Output the [X, Y] coordinate of the center of the cell containing the given text.  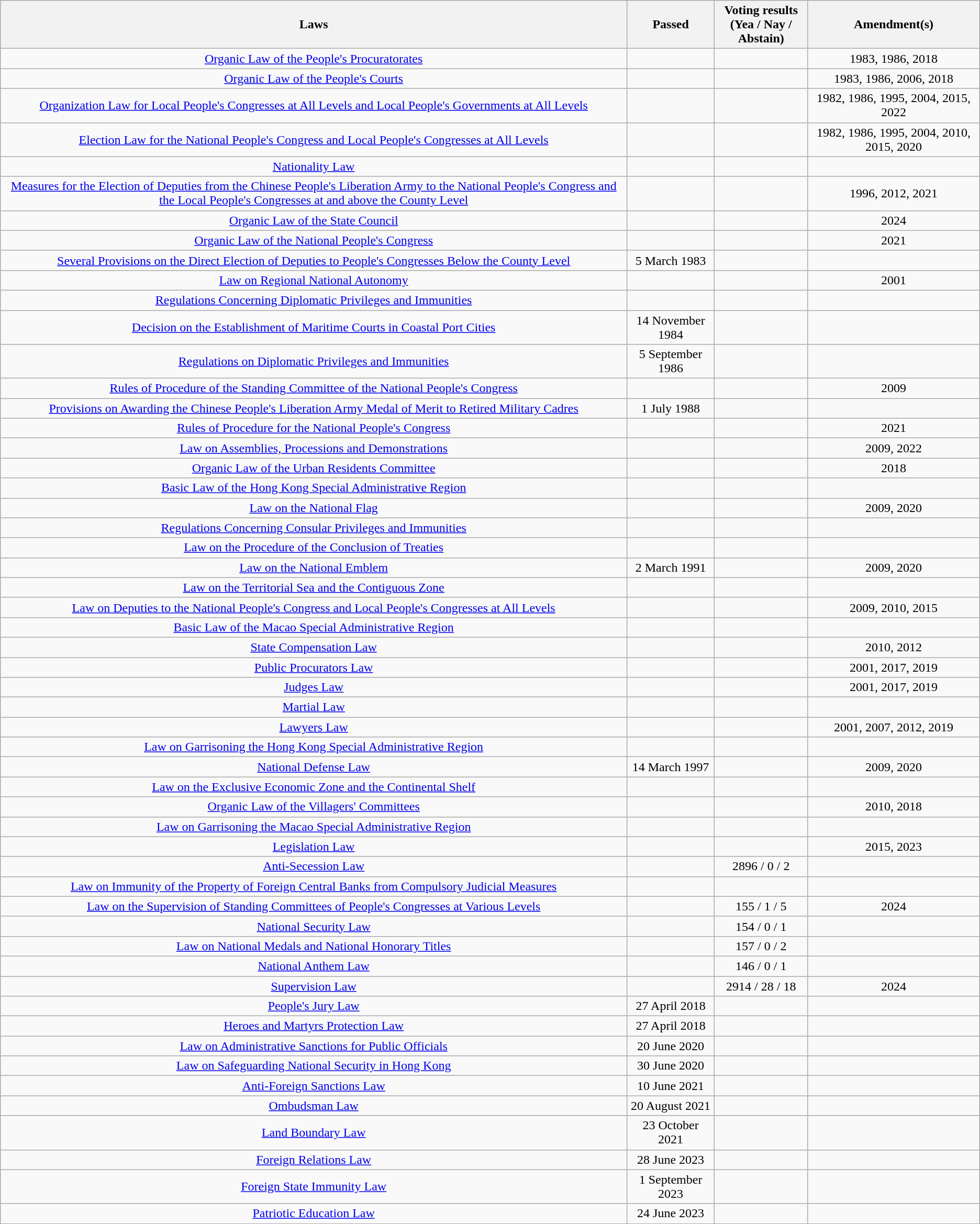
2009, 2022 [894, 448]
Judges Law [314, 687]
20 June 2020 [671, 1046]
2015, 2023 [894, 847]
Amendment(s) [894, 25]
Law on the National Flag [314, 508]
10 June 2021 [671, 1086]
Foreign Relations Law [314, 1160]
2896 / 0 / 2 [761, 866]
People's Jury Law [314, 1006]
Law on Immunity of the Property of Foreign Central Banks from Compulsory Judicial Measures [314, 886]
2009, 2010, 2015 [894, 607]
Law on Garrisoning the Hong Kong Special Administrative Region [314, 747]
National Defense Law [314, 767]
Law on Safeguarding National Security in Hong Kong [314, 1066]
1982, 1986, 1995, 2004, 2010, 2015, 2020 [894, 139]
Organic Law of the National People's Congress [314, 240]
2001, 2007, 2012, 2019 [894, 727]
1982, 1986, 1995, 2004, 2015, 2022 [894, 106]
28 June 2023 [671, 1160]
Martial Law [314, 707]
Provisions on Awarding the Chinese People's Liberation Army Medal of Merit to Retired Military Cadres [314, 408]
Regulations Concerning Diplomatic Privileges and Immunities [314, 300]
Ombudsman Law [314, 1106]
Public Procurators Law [314, 667]
Heroes and Martyrs Protection Law [314, 1026]
Law on National Medals and National Honorary Titles [314, 946]
Organic Law of the People's Courts [314, 79]
State Compensation Law [314, 647]
Voting results(Yea / Nay / Abstain) [761, 25]
Anti-Foreign Sanctions Law [314, 1086]
National Security Law [314, 926]
Land Boundary Law [314, 1133]
Organization Law for Local People's Congresses at All Levels and Local People's Governments at All Levels [314, 106]
Regulations Concerning Consular Privileges and Immunities [314, 528]
1 July 1988 [671, 408]
Passed [671, 25]
Law on Garrisoning the Macao Special Administrative Region [314, 827]
20 August 2021 [671, 1106]
1983, 1986, 2018 [894, 59]
Law on Regional National Autonomy [314, 280]
Decision on the Establishment of Maritime Courts in Coastal Port Cities [314, 327]
Regulations on Diplomatic Privileges and Immunities [314, 361]
Several Provisions on the Direct Election of Deputies to People's Congresses Below the County Level [314, 260]
155 / 1 / 5 [761, 906]
Rules of Procedure for the National People's Congress [314, 428]
14 November 1984 [671, 327]
1996, 2012, 2021 [894, 194]
Election Law for the National People's Congress and Local People's Congresses at All Levels [314, 139]
2018 [894, 468]
Rules of Procedure of the Standing Committee of the National People's Congress [314, 388]
Law on Deputies to the National People's Congress and Local People's Congresses at All Levels [314, 607]
5 September 1986 [671, 361]
24 June 2023 [671, 1214]
154 / 0 / 1 [761, 926]
157 / 0 / 2 [761, 946]
Law on the Territorial Sea and the Contiguous Zone [314, 587]
2010, 2018 [894, 807]
2010, 2012 [894, 647]
Law on Assemblies, Processions and Demonstrations [314, 448]
Supervision Law [314, 986]
Foreign State Immunity Law [314, 1186]
2009 [894, 388]
2914 / 28 / 18 [761, 986]
2001 [894, 280]
Patriotic Education Law [314, 1214]
Organic Law of the People's Procuratorates [314, 59]
Law on Administrative Sanctions for Public Officials [314, 1046]
Legislation Law [314, 847]
Law on the National Emblem [314, 568]
Basic Law of the Macao Special Administrative Region [314, 627]
Lawyers Law [314, 727]
1983, 1986, 2006, 2018 [894, 79]
Law on the Procedure of the Conclusion of Treaties [314, 548]
23 October 2021 [671, 1133]
30 June 2020 [671, 1066]
1 September 2023 [671, 1186]
146 / 0 / 1 [761, 966]
Laws [314, 25]
National Anthem Law [314, 966]
Law on the Exclusive Economic Zone and the Continental Shelf [314, 787]
Basic Law of the Hong Kong Special Administrative Region [314, 488]
Nationality Law [314, 166]
14 March 1997 [671, 767]
5 March 1983 [671, 260]
Organic Law of the Urban Residents Committee [314, 468]
Organic Law of the Villagers' Committees [314, 807]
Organic Law of the State Council [314, 220]
2 March 1991 [671, 568]
Anti-Secession Law [314, 866]
Law on the Supervision of Standing Committees of People's Congresses at Various Levels [314, 906]
